For the text-containing cell, return its midpoint in [X, Y] coordinate format. 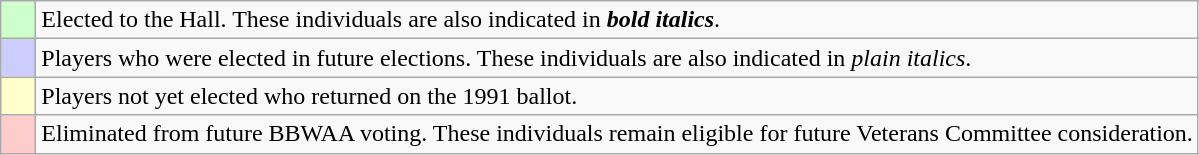
Elected to the Hall. These individuals are also indicated in bold italics. [618, 20]
Players not yet elected who returned on the 1991 ballot. [618, 96]
Eliminated from future BBWAA voting. These individuals remain eligible for future Veterans Committee consideration. [618, 134]
Players who were elected in future elections. These individuals are also indicated in plain italics. [618, 58]
